Determine the [x, y] coordinate at the center of the cell enclosing the given text.  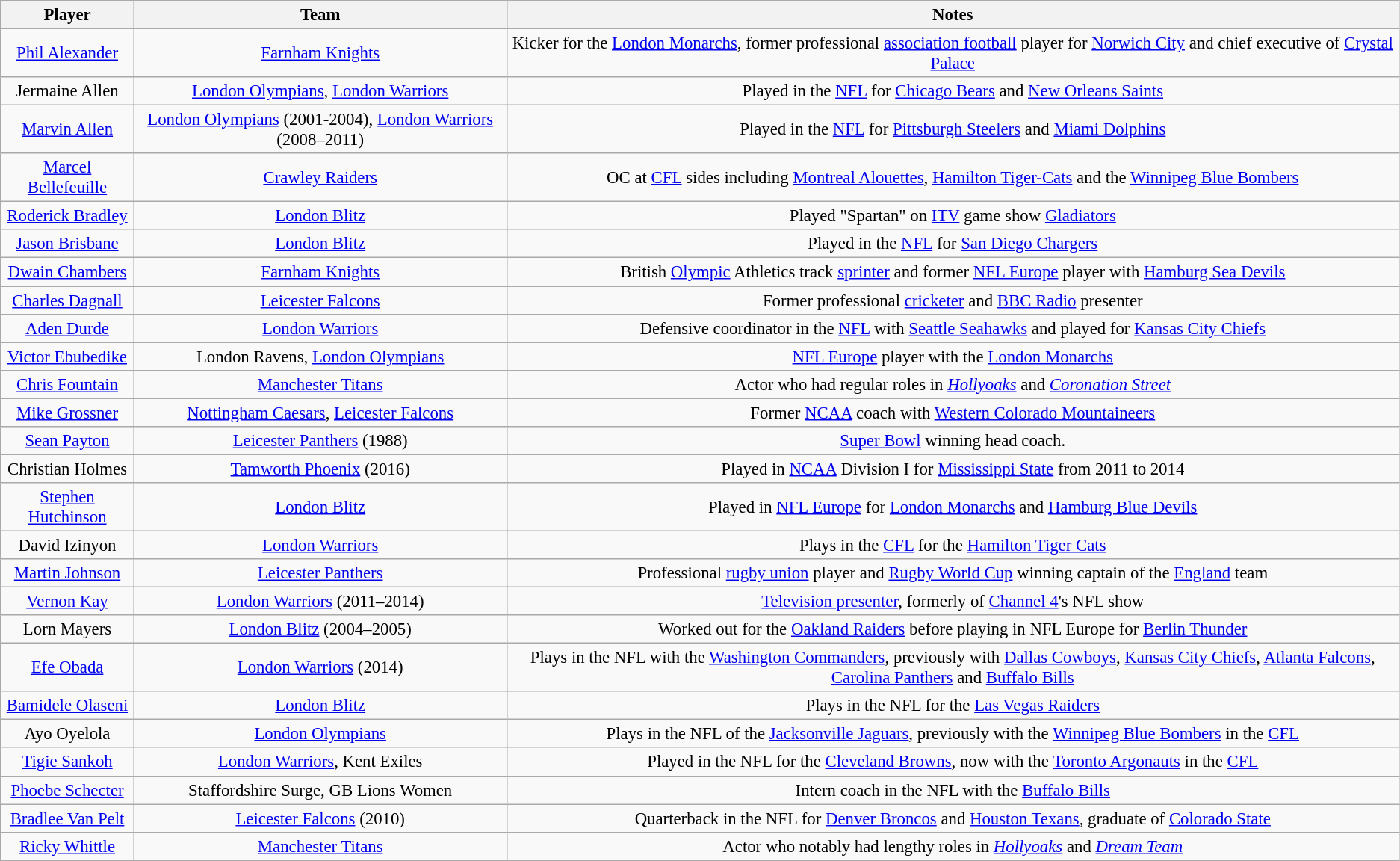
Leicester Falcons (2010) [320, 818]
London Warriors (2011–2014) [320, 602]
Leicester Panthers [320, 573]
Professional rugby union player and Rugby World Cup winning captain of the England team [953, 573]
Notes [953, 15]
London Olympians [320, 734]
Played in NFL Europe for London Monarchs and Hamburg Blue Devils [953, 507]
Lorn Mayers [67, 629]
Player [67, 15]
Victor Ebubedike [67, 357]
Super Bowl winning head coach. [953, 441]
Staffordshire Surge, GB Lions Women [320, 790]
Tigie Sankoh [67, 762]
London Blitz (2004–2005) [320, 629]
Ayo Oyelola [67, 734]
Leicester Panthers (1988) [320, 441]
Marvin Allen [67, 130]
Intern coach in the NFL with the Buffalo Bills [953, 790]
Plays in the NFL of the Jacksonville Jaguars, previously with the Winnipeg Blue Bombers in the CFL [953, 734]
Bradlee Van Pelt [67, 818]
Mike Grossner [67, 413]
London Warriors, Kent Exiles [320, 762]
Played in the NFL for the Cleveland Browns, now with the Toronto Argonauts in the CFL [953, 762]
Charles Dagnall [67, 300]
Sean Payton [67, 441]
Kicker for the London Monarchs, former professional association football player for Norwich City and chief executive of Crystal Palace [953, 54]
David Izinyon [67, 545]
British Olympic Athletics track sprinter and former NFL Europe player with Hamburg Sea Devils [953, 272]
Played in the NFL for Chicago Bears and New Orleans Saints [953, 91]
Vernon Kay [67, 602]
London Warriors (2014) [320, 668]
Played "Spartan" on ITV game show Gladiators [953, 216]
Leicester Falcons [320, 300]
Chris Fountain [67, 384]
Team [320, 15]
Actor who had regular roles in Hollyoaks and Coronation Street [953, 384]
Played in the NFL for San Diego Chargers [953, 244]
Marcel Bellefeuille [67, 178]
Plays in the NFL for the Las Vegas Raiders [953, 706]
Dwain Chambers [67, 272]
Actor who notably had lengthy roles in Hollyoaks and Dream Team [953, 846]
Television presenter, formerly of Channel 4's NFL show [953, 602]
Played in the NFL for Pittsburgh Steelers and Miami Dolphins [953, 130]
Roderick Bradley [67, 216]
Defensive coordinator in the NFL with Seattle Seahawks and played for Kansas City Chiefs [953, 328]
Martin Johnson [67, 573]
London Olympians (2001-2004), London Warriors (2008–2011) [320, 130]
London Ravens, London Olympians [320, 357]
Christian Holmes [67, 469]
Aden Durde [67, 328]
Stephen Hutchinson [67, 507]
Played in NCAA Division I for Mississippi State from 2011 to 2014 [953, 469]
Phoebe Schecter [67, 790]
Plays in the CFL for the Hamilton Tiger Cats [953, 545]
Bamidele Olaseni [67, 706]
Crawley Raiders [320, 178]
Efe Obada [67, 668]
Former NCAA coach with Western Colorado Mountaineers [953, 413]
NFL Europe player with the London Monarchs [953, 357]
Tamworth Phoenix (2016) [320, 469]
Ricky Whittle [67, 846]
Former professional cricketer and BBC Radio presenter [953, 300]
Jason Brisbane [67, 244]
Quarterback in the NFL for Denver Broncos and Houston Texans, graduate of Colorado State [953, 818]
Nottingham Caesars, Leicester Falcons [320, 413]
Phil Alexander [67, 54]
London Olympians, London Warriors [320, 91]
OC at CFL sides including Montreal Alouettes, Hamilton Tiger-Cats and the Winnipeg Blue Bombers [953, 178]
Worked out for the Oakland Raiders before playing in NFL Europe for Berlin Thunder [953, 629]
Jermaine Allen [67, 91]
